Locate the cell with the specified text and output its [X, Y] center coordinate. 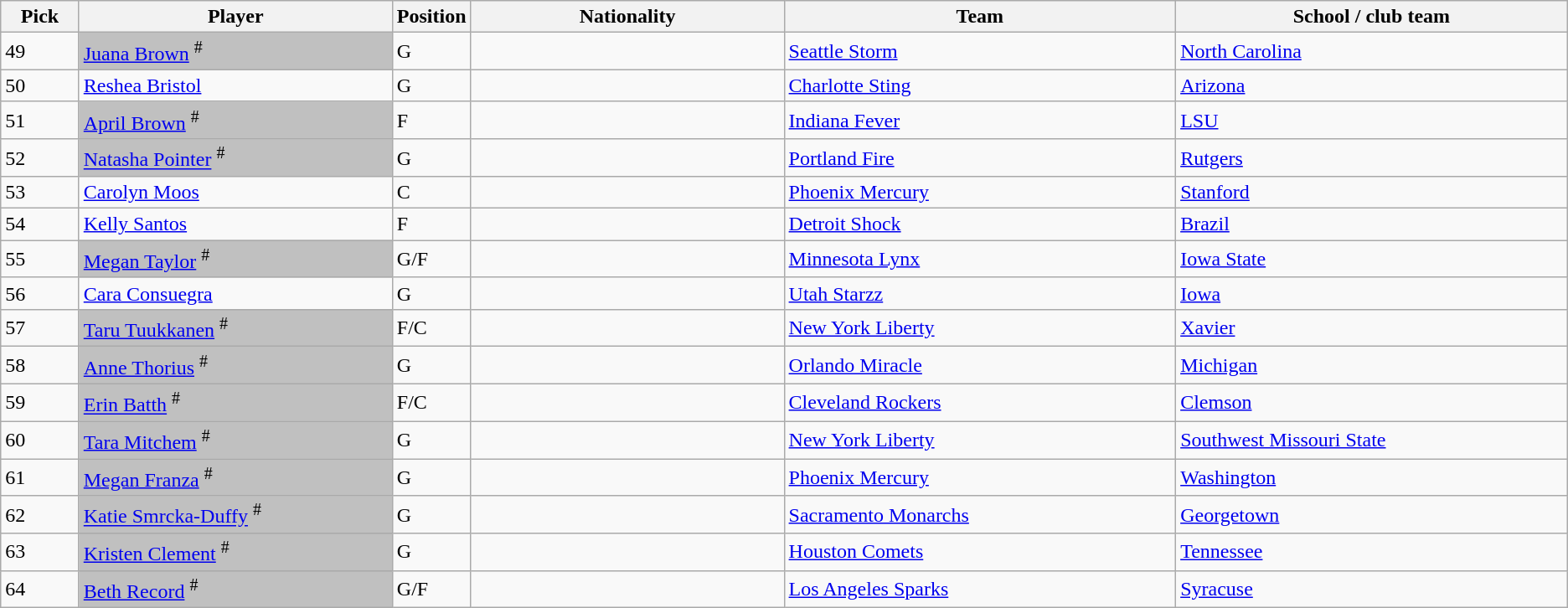
56 [40, 293]
Megan Taylor # [235, 260]
Minnesota Lynx [980, 260]
Detroit Shock [980, 224]
58 [40, 365]
Arizona [1372, 85]
Pick [40, 17]
Rutgers [1372, 157]
Kelly Santos [235, 224]
Erin Batth # [235, 402]
Nationality [627, 17]
Washington [1372, 477]
Katie Smrcka-Duffy # [235, 514]
Tennessee [1372, 553]
Cleveland Rockers [980, 402]
Position [431, 17]
Charlotte Sting [980, 85]
Orlando Miracle [980, 365]
51 [40, 121]
Player [235, 17]
Juana Brown # [235, 52]
Iowa State [1372, 260]
Los Angeles Sparks [980, 590]
Anne Thorius # [235, 365]
Utah Starzz [980, 293]
Iowa [1372, 293]
50 [40, 85]
60 [40, 441]
57 [40, 328]
64 [40, 590]
49 [40, 52]
Portland Fire [980, 157]
Seattle Storm [980, 52]
63 [40, 553]
Houston Comets [980, 553]
Kristen Clement # [235, 553]
59 [40, 402]
Natasha Pointer # [235, 157]
Beth Record # [235, 590]
Reshea Bristol [235, 85]
Indiana Fever [980, 121]
April Brown # [235, 121]
C [431, 193]
Michigan [1372, 365]
Cara Consuegra [235, 293]
School / club team [1372, 17]
Carolyn Moos [235, 193]
North Carolina [1372, 52]
Georgetown [1372, 514]
Southwest Missouri State [1372, 441]
Megan Franza # [235, 477]
62 [40, 514]
55 [40, 260]
53 [40, 193]
Stanford [1372, 193]
Clemson [1372, 402]
61 [40, 477]
Syracuse [1372, 590]
Brazil [1372, 224]
LSU [1372, 121]
Xavier [1372, 328]
54 [40, 224]
Team [980, 17]
Tara Mitchem # [235, 441]
Sacramento Monarchs [980, 514]
52 [40, 157]
Taru Tuukkanen # [235, 328]
